Provide the [X, Y] coordinate of the cell's center where the given text is located.  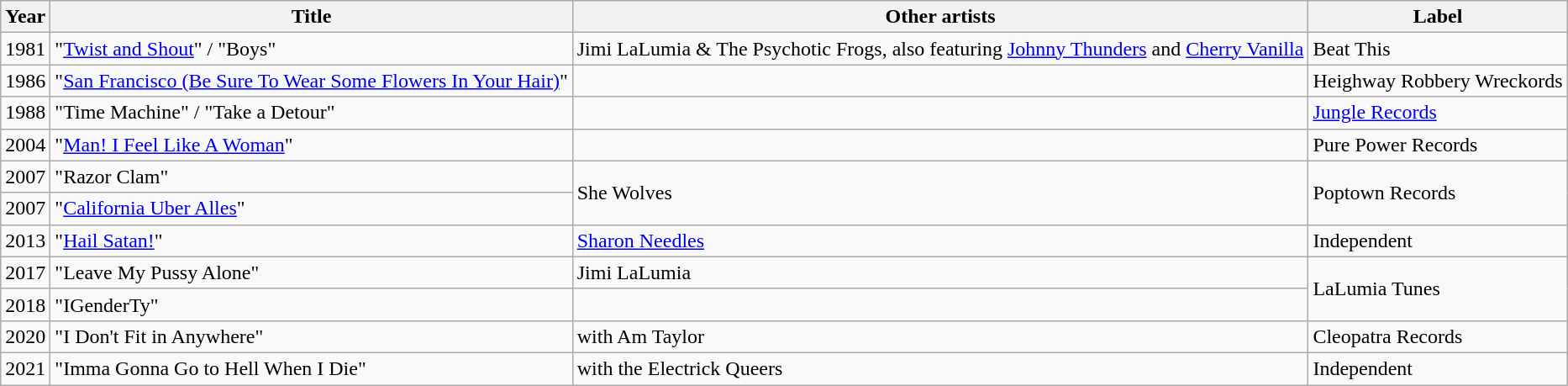
2020 [25, 336]
Heighway Robbery Wreckords [1438, 81]
Year [25, 17]
"Imma Gonna Go to Hell When I Die" [311, 368]
Label [1438, 17]
"California Uber Alles" [311, 209]
Sharon Needles [940, 241]
1981 [25, 49]
Pure Power Records [1438, 145]
"Twist and Shout" / "Boys" [311, 49]
"IGenderTy" [311, 304]
Cleopatra Records [1438, 336]
Jungle Records [1438, 113]
"Leave My Pussy Alone" [311, 272]
Other artists [940, 17]
2017 [25, 272]
Beat This [1438, 49]
Jimi LaLumia & The Psychotic Frogs, also featuring Johnny Thunders and Cherry Vanilla [940, 49]
She Wolves [940, 193]
1988 [25, 113]
with the Electrick Queers [940, 368]
"San Francisco (Be Sure To Wear Some Flowers In Your Hair)" [311, 81]
"Razor Clam" [311, 177]
2018 [25, 304]
"Time Machine" / "Take a Detour" [311, 113]
2021 [25, 368]
2013 [25, 241]
2004 [25, 145]
Poptown Records [1438, 193]
"I Don't Fit in Anywhere" [311, 336]
LaLumia Tunes [1438, 288]
with Am Taylor [940, 336]
"Man! I Feel Like A Woman" [311, 145]
Jimi LaLumia [940, 272]
Title [311, 17]
1986 [25, 81]
"Hail Satan!" [311, 241]
